Scan for the cell matching the given text and deliver its [X, Y] coordinate at center. 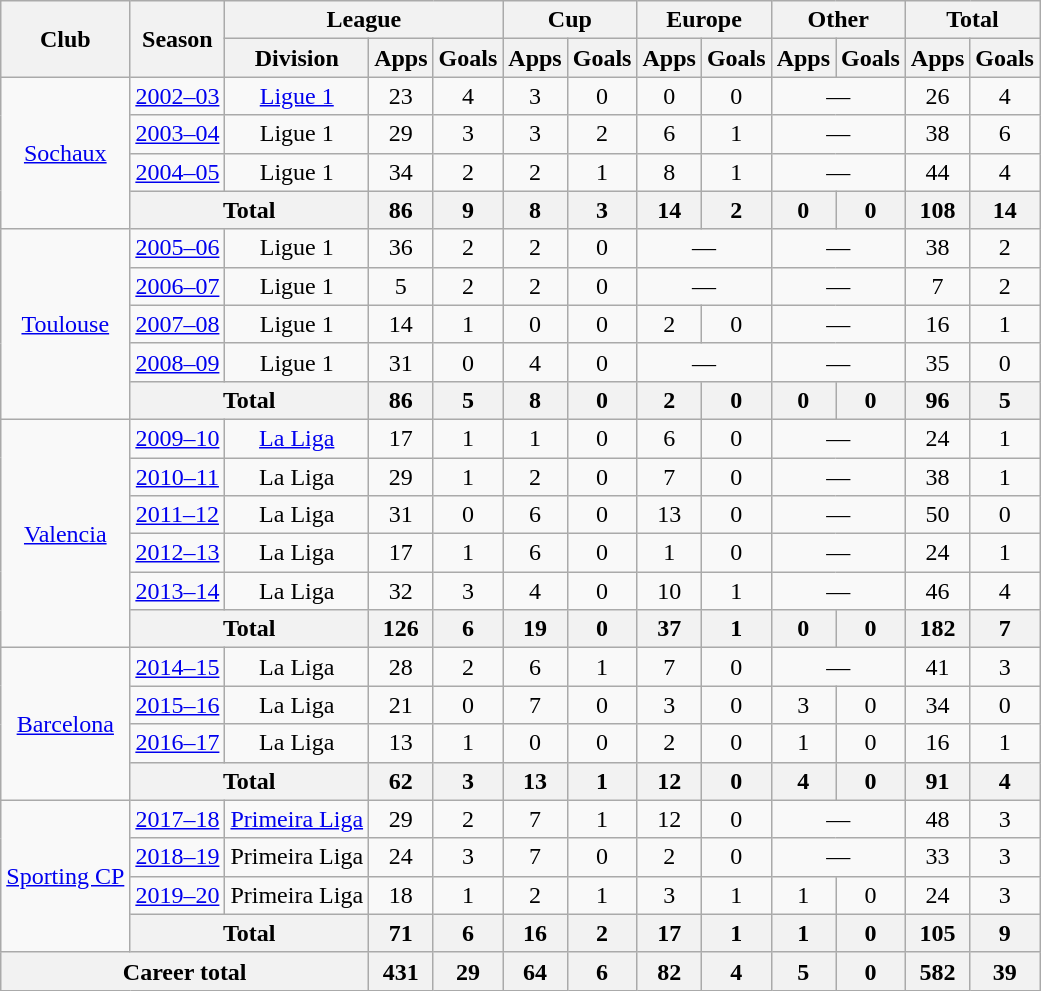
105 [937, 933]
91 [937, 781]
41 [937, 667]
2010–11 [178, 477]
Division [297, 58]
39 [1005, 971]
62 [401, 781]
19 [535, 629]
Sochaux [66, 153]
Other [838, 20]
Toulouse [66, 324]
League [364, 20]
Season [178, 39]
10 [669, 591]
36 [401, 248]
96 [937, 400]
33 [937, 857]
Sporting CP [66, 876]
Cup [570, 20]
21 [401, 705]
2009–10 [178, 438]
64 [535, 971]
23 [401, 96]
2012–13 [178, 553]
48 [937, 819]
2006–07 [178, 286]
37 [669, 629]
18 [401, 895]
46 [937, 591]
35 [937, 362]
2008–09 [178, 362]
Club [66, 39]
2017–18 [178, 819]
82 [669, 971]
108 [937, 210]
50 [937, 515]
2002–03 [178, 96]
182 [937, 629]
32 [401, 591]
2005–06 [178, 248]
Barcelona [66, 724]
2014–15 [178, 667]
2013–14 [178, 591]
2016–17 [178, 743]
71 [401, 933]
431 [401, 971]
Europe [704, 20]
126 [401, 629]
2018–19 [178, 857]
28 [401, 667]
2004–05 [178, 172]
2003–04 [178, 134]
44 [937, 172]
582 [937, 971]
2011–12 [178, 515]
2007–08 [178, 324]
Career total [185, 971]
26 [937, 96]
2015–16 [178, 705]
2019–20 [178, 895]
Valencia [66, 533]
